Identify which cell holds the provided text, then report its [x, y] central coordinate. 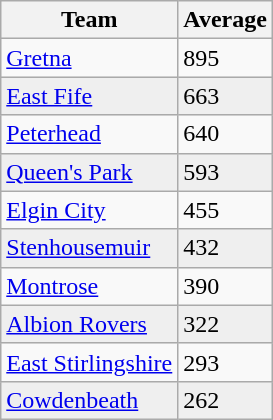
262 [226, 400]
593 [226, 172]
455 [226, 210]
895 [226, 58]
Cowdenbeath [90, 400]
322 [226, 324]
Montrose [90, 286]
Peterhead [90, 134]
Gretna [90, 58]
Queen's Park [90, 172]
390 [226, 286]
East Stirlingshire [90, 362]
663 [226, 96]
432 [226, 248]
293 [226, 362]
Elgin City [90, 210]
Average [226, 20]
640 [226, 134]
Stenhousemuir [90, 248]
Albion Rovers [90, 324]
East Fife [90, 96]
Team [90, 20]
